Pinpoint the cell where the given text exists, returning its (X, Y) midpoint coordinate. 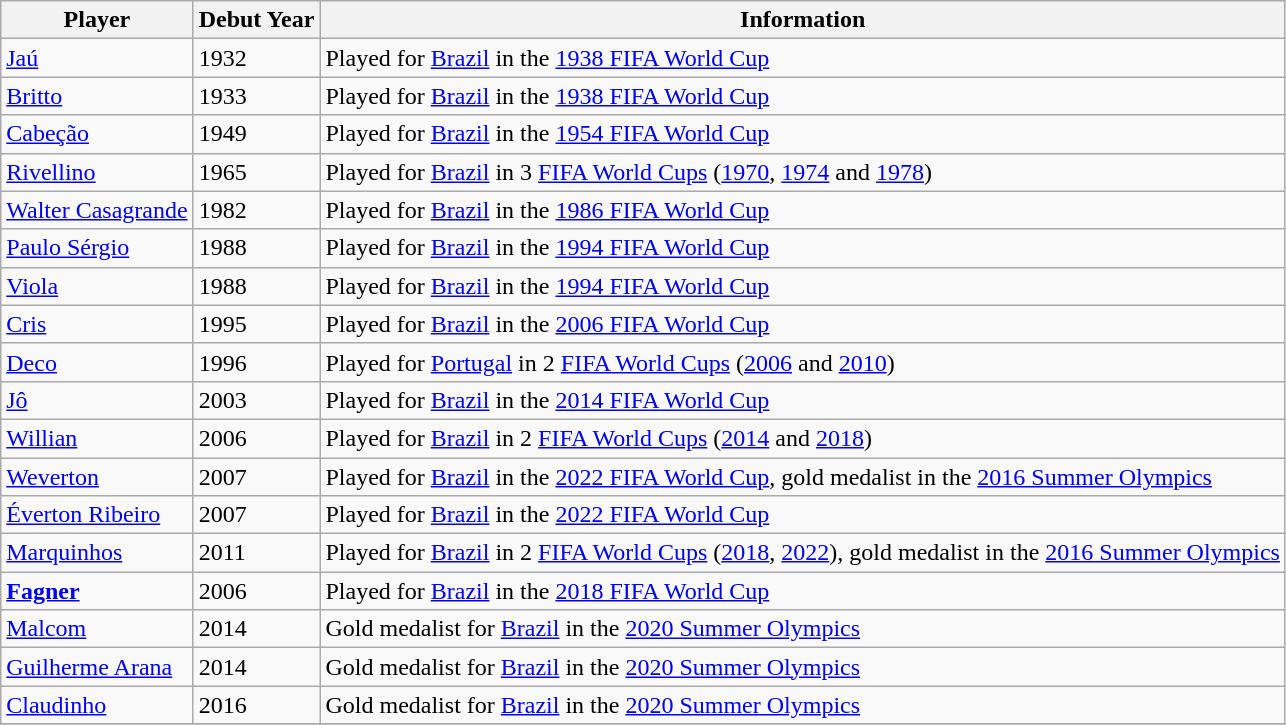
Weverton (97, 477)
Claudinho (97, 705)
Marquinhos (97, 553)
1982 (256, 210)
Played for Brazil in the 1986 FIFA World Cup (803, 210)
Willian (97, 438)
Jaú (97, 58)
Played for Brazil in the 2018 FIFA World Cup (803, 591)
Paulo Sérgio (97, 248)
Walter Casagrande (97, 210)
Deco (97, 362)
Played for Brazil in the 2022 FIFA World Cup (803, 515)
1996 (256, 362)
1949 (256, 134)
Played for Brazil in the 2014 FIFA World Cup (803, 400)
Played for Brazil in 2 FIFA World Cups (2018, 2022), gold medalist in the 2016 Summer Olympics (803, 553)
Played for Brazil in 2 FIFA World Cups (2014 and 2018) (803, 438)
Played for Brazil in the 2022 FIFA World Cup, gold medalist in the 2016 Summer Olympics (803, 477)
Played for Brazil in the 1954 FIFA World Cup (803, 134)
Cris (97, 324)
Britto (97, 96)
Information (803, 20)
Rivellino (97, 172)
Player (97, 20)
2003 (256, 400)
Played for Portugal in 2 FIFA World Cups (2006 and 2010) (803, 362)
2011 (256, 553)
Played for Brazil in the 2006 FIFA World Cup (803, 324)
Malcom (97, 629)
1932 (256, 58)
Debut Year (256, 20)
Fagner (97, 591)
1995 (256, 324)
1965 (256, 172)
Éverton Ribeiro (97, 515)
1933 (256, 96)
Guilherme Arana (97, 667)
Cabeção (97, 134)
Played for Brazil in 3 FIFA World Cups (1970, 1974 and 1978) (803, 172)
2016 (256, 705)
Jô (97, 400)
Viola (97, 286)
